Return the [x, y] coordinate for the center point of the cell that contains the specified text.  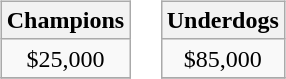
Underdogs [222, 20]
$85,000 [222, 58]
Champions [65, 20]
$25,000 [65, 58]
